Provide the [x, y] coordinate of the cell's center where the given text is located.  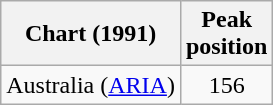
Peakposition [226, 34]
Chart (1991) [91, 34]
156 [226, 85]
Australia (ARIA) [91, 85]
